Pinpoint the cell where the given text exists, returning its [x, y] midpoint coordinate. 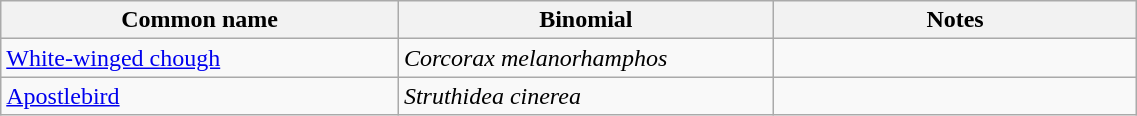
Corcorax melanorhamphos [586, 58]
Common name [200, 20]
Struthidea cinerea [586, 96]
White-winged chough [200, 58]
Notes [955, 20]
Apostlebird [200, 96]
Binomial [586, 20]
